Return (X, Y) of the center of cell containing provided text 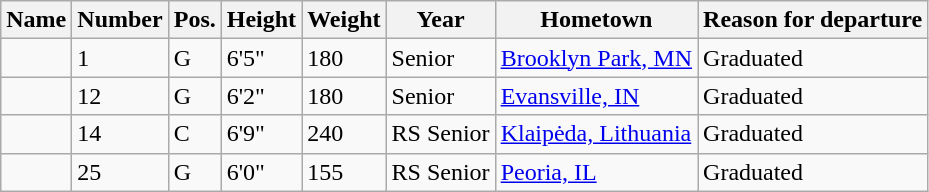
Brooklyn Park, MN (596, 58)
6'9" (261, 134)
Peoria, IL (596, 172)
6'5" (261, 58)
240 (344, 134)
25 (120, 172)
6'2" (261, 96)
6'0" (261, 172)
Year (440, 20)
Height (261, 20)
Reason for departure (813, 20)
1 (120, 58)
Weight (344, 20)
Hometown (596, 20)
Evansville, IN (596, 96)
155 (344, 172)
12 (120, 96)
Number (120, 20)
Pos. (194, 20)
14 (120, 134)
Name (36, 20)
Klaipėda, Lithuania (596, 134)
C (194, 134)
